Search for the cell housing the specified text and yield its (X, Y) center coordinate. 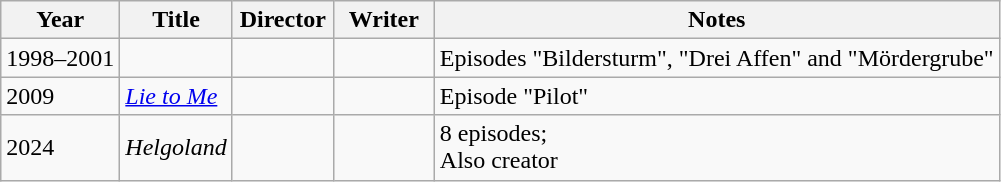
2024 (60, 148)
Episodes "Bildersturm", "Drei Affen" and "Mördergrube" (716, 58)
2009 (60, 96)
Director (282, 20)
1998–2001 (60, 58)
Year (60, 20)
Notes (716, 20)
Lie to Me (176, 96)
8 episodes;Also creator (716, 148)
Episode "Pilot" (716, 96)
Title (176, 20)
Writer (384, 20)
Helgoland (176, 148)
